Pinpoint the cell where the given text exists, returning its (x, y) midpoint coordinate. 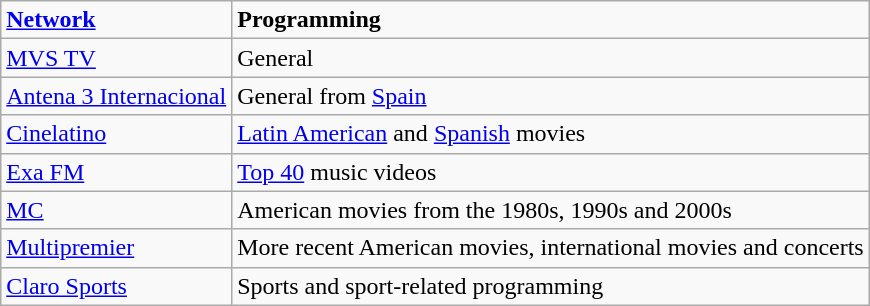
More recent American movies, international movies and concerts (551, 248)
Antena 3 Internacional (116, 96)
General (551, 58)
MVS TV (116, 58)
MC (116, 210)
American movies from the 1980s, 1990s and 2000s (551, 210)
Claro Sports (116, 286)
Network (116, 20)
Multipremier (116, 248)
Programming (551, 20)
Sports and sport-related programming (551, 286)
Latin American and Spanish movies (551, 134)
Cinelatino (116, 134)
Exa FM (116, 172)
General from Spain (551, 96)
Top 40 music videos (551, 172)
